Return [x, y] of the center of cell containing provided text 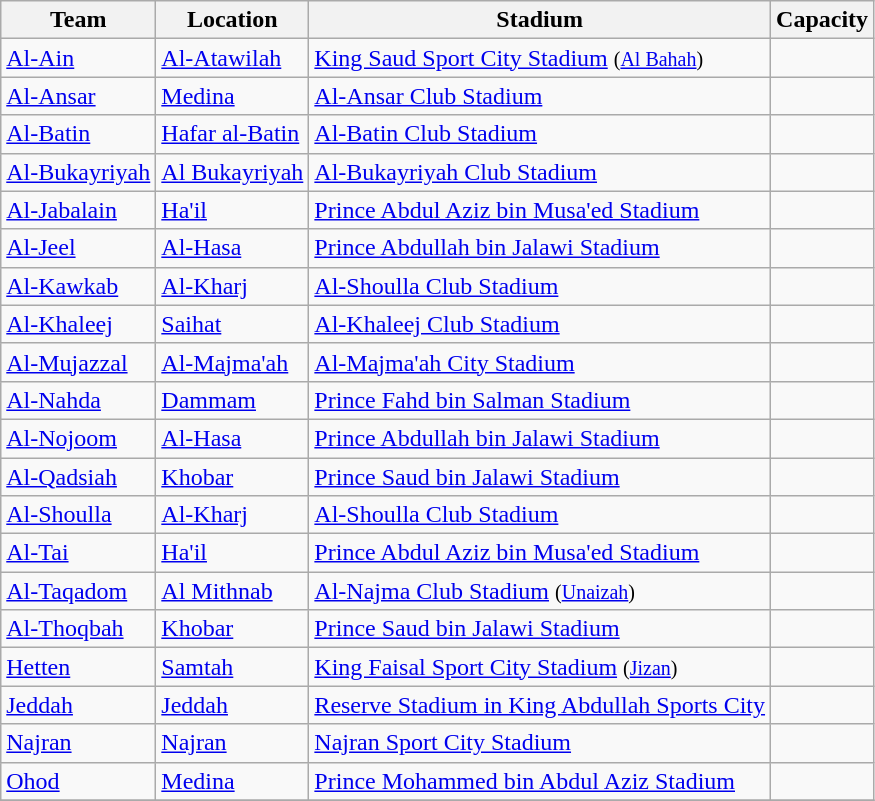
Al-Khaleej [78, 324]
Al-Jabalain [78, 210]
Team [78, 20]
Saihat [232, 324]
Capacity [822, 20]
Al-Tai [78, 553]
Al Mithnab [232, 591]
Al-Kawkab [78, 286]
Hetten [78, 667]
Hafar al-Batin [232, 134]
Al-Nojoom [78, 438]
Al-Taqadom [78, 591]
Al-Majma'ah [232, 362]
Prince Fahd bin Salman Stadium [540, 400]
Al-Ansar [78, 96]
Al-Nahda [78, 400]
King Saud Sport City Stadium (Al Bahah) [540, 58]
Najran Sport City Stadium [540, 743]
Al-Majma'ah City Stadium [540, 362]
Al-Jeel [78, 248]
Reserve Stadium in King Abdullah Sports City [540, 705]
Ohod [78, 781]
Al-Najma Club Stadium (Unaizah) [540, 591]
Samtah [232, 667]
Al-Thoqbah [78, 629]
Stadium [540, 20]
Al-Ansar Club Stadium [540, 96]
Al-Shoulla [78, 515]
Al-Bukayriyah [78, 172]
Al-Bukayriyah Club Stadium [540, 172]
Al-Batin Club Stadium [540, 134]
Al-Atawilah [232, 58]
Al-Qadsiah [78, 477]
Dammam [232, 400]
Location [232, 20]
Al-Batin [78, 134]
Prince Mohammed bin Abdul Aziz Stadium [540, 781]
King Faisal Sport City Stadium (Jizan) [540, 667]
Al Bukayriyah [232, 172]
Al-Mujazzal [78, 362]
Al-Khaleej Club Stadium [540, 324]
Al-Ain [78, 58]
